Locate the cell with the specified text and output its [x, y] center coordinate. 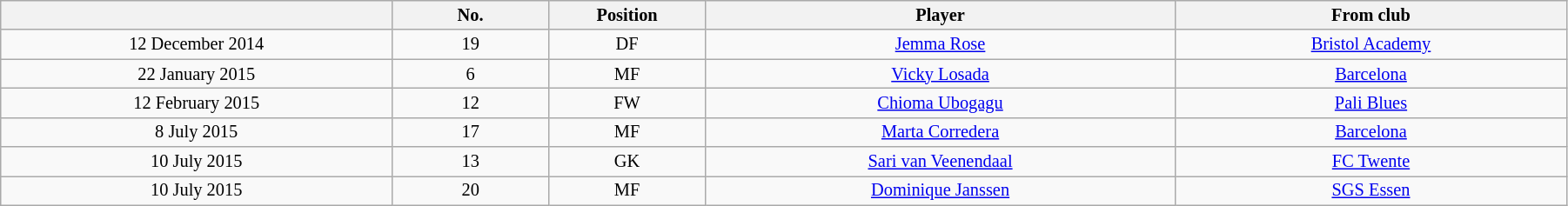
6 [471, 74]
FW [627, 103]
Dominique Janssen [941, 190]
12 December 2014 [197, 44]
FC Twente [1371, 162]
No. [471, 15]
SGS Essen [1371, 190]
17 [471, 132]
Vicky Losada [941, 74]
19 [471, 44]
Chioma Ubogagu [941, 103]
Pali Blues [1371, 103]
22 January 2015 [197, 74]
Position [627, 15]
DF [627, 44]
20 [471, 190]
From club [1371, 15]
Sari van Veenendaal [941, 162]
13 [471, 162]
8 July 2015 [197, 132]
12 February 2015 [197, 103]
Jemma Rose [941, 44]
Bristol Academy [1371, 44]
Player [941, 15]
12 [471, 103]
GK [627, 162]
Marta Corredera [941, 132]
